Pinpoint the cell where the given text exists, returning its [X, Y] midpoint coordinate. 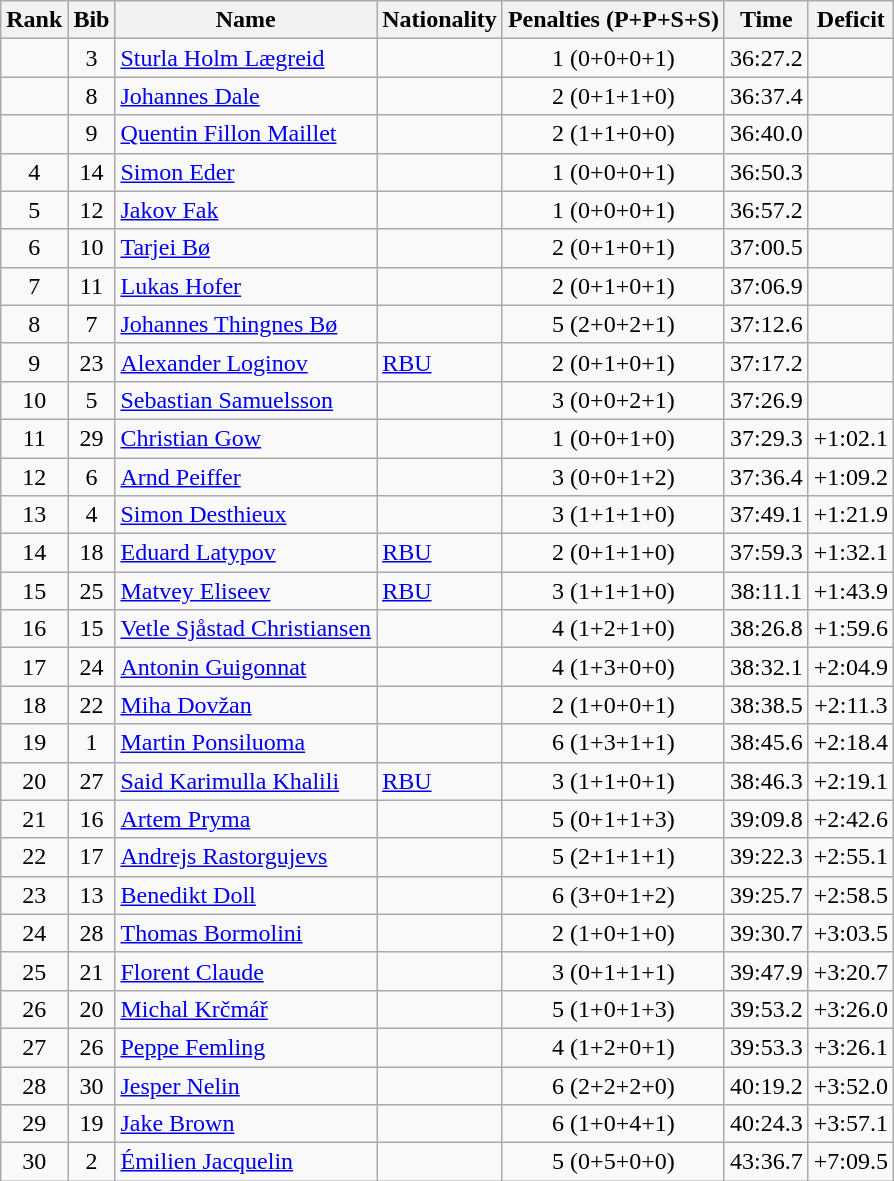
37:17.2 [766, 362]
37:06.9 [766, 286]
Jake Brown [246, 1124]
Jakov Fak [246, 210]
37:36.4 [766, 477]
+2:18.4 [850, 743]
Arnd Peiffer [246, 477]
39:53.3 [766, 1047]
4 (1+3+0+0) [613, 667]
+1:59.6 [850, 629]
Rank [34, 20]
37:49.1 [766, 515]
Émilien Jacquelin [246, 1162]
Quentin Fillon Maillet [246, 134]
6 (3+0+1+2) [613, 895]
Martin Ponsiluoma [246, 743]
+2:19.1 [850, 781]
2 [92, 1162]
6 (1+0+4+1) [613, 1124]
Matvey Eliseev [246, 591]
2 (1+1+0+0) [613, 134]
6 (1+3+1+1) [613, 743]
Tarjei Bø [246, 248]
2 (1+0+0+1) [613, 705]
Johannes Thingnes Bø [246, 324]
38:38.5 [766, 705]
Penalties (P+P+S+S) [613, 20]
3 (0+1+1+1) [613, 971]
39:53.2 [766, 1009]
Name [246, 20]
Benedikt Doll [246, 895]
+2:58.5 [850, 895]
+7:09.5 [850, 1162]
37:00.5 [766, 248]
+2:11.3 [850, 705]
3 (1+1+0+1) [613, 781]
3 (0+0+2+1) [613, 400]
Johannes Dale [246, 96]
5 (2+1+1+1) [613, 857]
+1:21.9 [850, 515]
+2:04.9 [850, 667]
Nationality [440, 20]
5 (0+1+1+3) [613, 819]
Simon Eder [246, 172]
Jesper Nelin [246, 1085]
+3:52.0 [850, 1085]
Antonin Guigonnat [246, 667]
+1:32.1 [850, 553]
36:27.2 [766, 58]
Thomas Bormolini [246, 933]
Deficit [850, 20]
Time [766, 20]
39:30.7 [766, 933]
36:50.3 [766, 172]
39:47.9 [766, 971]
36:37.4 [766, 96]
+1:43.9 [850, 591]
Sturla Holm Lægreid [246, 58]
2 (1+0+1+0) [613, 933]
+1:02.1 [850, 438]
Florent Claude [246, 971]
+3:20.7 [850, 971]
1 [92, 743]
3 (0+0+1+2) [613, 477]
Lukas Hofer [246, 286]
38:46.3 [766, 781]
Alexander Loginov [246, 362]
37:12.6 [766, 324]
3 [92, 58]
5 (0+5+0+0) [613, 1162]
37:26.9 [766, 400]
+3:26.1 [850, 1047]
Christian Gow [246, 438]
43:36.7 [766, 1162]
+1:09.2 [850, 477]
Artem Pryma [246, 819]
+3:57.1 [850, 1124]
36:40.0 [766, 134]
6 (2+2+2+0) [613, 1085]
36:57.2 [766, 210]
5 (2+0+2+1) [613, 324]
40:24.3 [766, 1124]
5 (1+0+1+3) [613, 1009]
39:09.8 [766, 819]
38:11.1 [766, 591]
39:25.7 [766, 895]
38:26.8 [766, 629]
+2:42.6 [850, 819]
Michal Krčmář [246, 1009]
4 (1+2+1+0) [613, 629]
37:29.3 [766, 438]
Simon Desthieux [246, 515]
Vetle Sjåstad Christiansen [246, 629]
38:32.1 [766, 667]
Said Karimulla Khalili [246, 781]
40:19.2 [766, 1085]
Andrejs Rastorgujevs [246, 857]
Miha Dovžan [246, 705]
+3:26.0 [850, 1009]
+3:03.5 [850, 933]
Peppe Femling [246, 1047]
1 (0+0+1+0) [613, 438]
Eduard Latypov [246, 553]
39:22.3 [766, 857]
38:45.6 [766, 743]
+2:55.1 [850, 857]
4 (1+2+0+1) [613, 1047]
37:59.3 [766, 553]
Bib [92, 20]
Sebastian Samuelsson [246, 400]
